Capture the cell that displays the provided text and extract its [x, y] central coordinate. 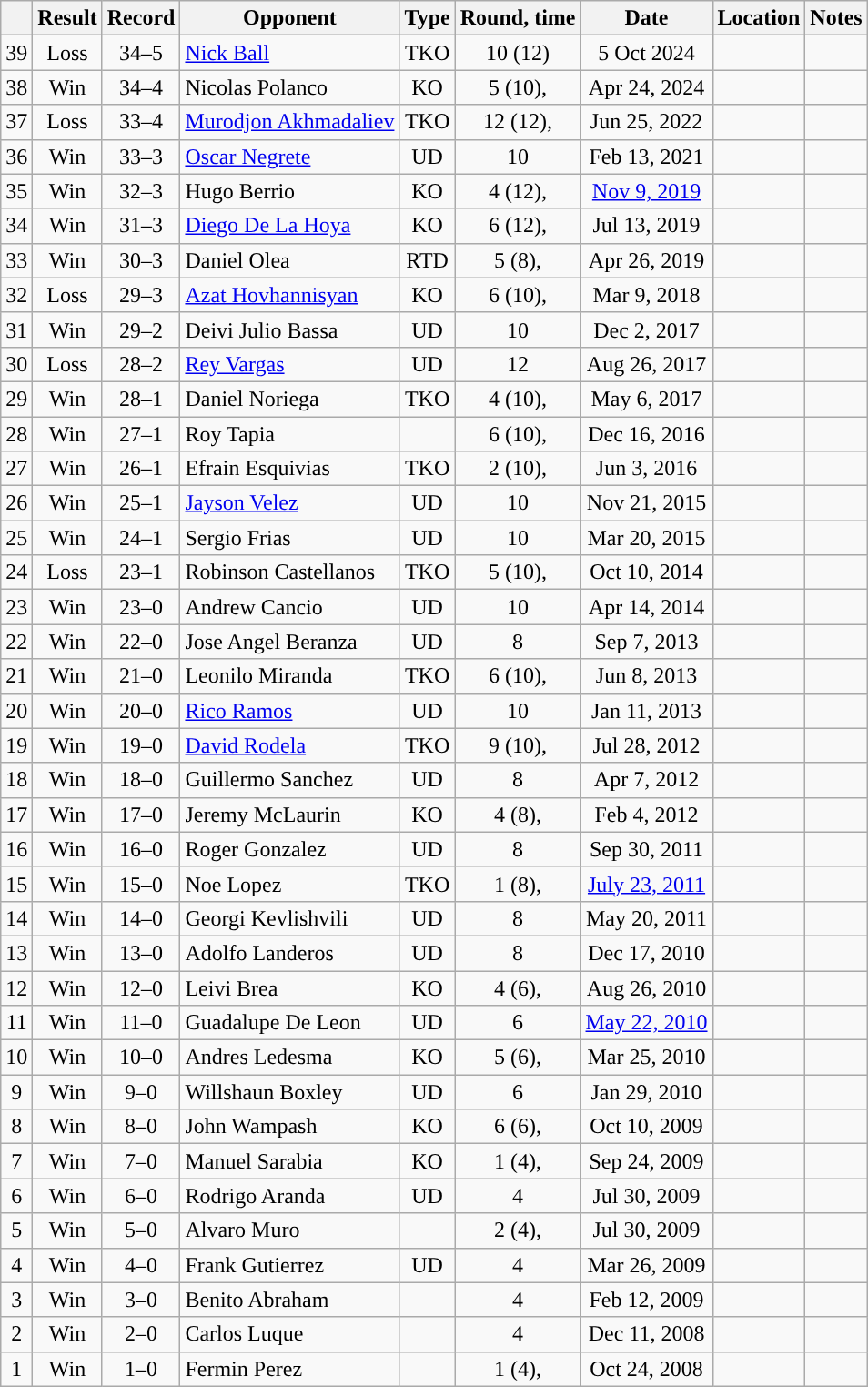
Jan 11, 2013 [646, 711]
Type [428, 18]
18–0 [141, 780]
David Rodela [289, 745]
Sep 7, 2013 [646, 642]
9 [16, 1092]
Oct 10, 2014 [646, 572]
28–2 [141, 364]
Mar 25, 2010 [646, 1058]
Feb 12, 2009 [646, 1300]
20–0 [141, 711]
4 (8), [518, 815]
11–0 [141, 1023]
14–0 [141, 918]
1–0 [141, 1369]
Location [759, 18]
31 [16, 329]
Andrew Cancio [289, 607]
Rey Vargas [289, 364]
34 [16, 226]
Feb 13, 2021 [646, 157]
Jayson Velez [289, 503]
Date [646, 18]
4 (12), [518, 191]
6 (6), [518, 1127]
26–1 [141, 469]
33 [16, 260]
9 (10), [518, 745]
Murodjon Akhmadaliev [289, 122]
May 20, 2011 [646, 918]
2–0 [141, 1334]
32–3 [141, 191]
Carlos Luque [289, 1334]
33–4 [141, 122]
Dec 2, 2017 [646, 329]
Willshaun Boxley [289, 1092]
Jose Angel Beranza [289, 642]
Oscar Negrete [289, 157]
26 [16, 503]
15–0 [141, 884]
23–1 [141, 572]
Jun 8, 2013 [646, 676]
24–1 [141, 538]
RTD [428, 260]
29 [16, 399]
Robinson Castellanos [289, 572]
21–0 [141, 676]
35 [16, 191]
4 (10), [518, 399]
Nicolas Polanco [289, 87]
25–1 [141, 503]
7 [16, 1161]
Record [141, 18]
Fermin Perez [289, 1369]
Apr 14, 2014 [646, 607]
Roger Gonzalez [289, 849]
10–0 [141, 1058]
16–0 [141, 849]
13 [16, 953]
Efrain Esquivias [289, 469]
Jeremy McLaurin [289, 815]
8–0 [141, 1127]
Sep 30, 2011 [646, 849]
Dec 11, 2008 [646, 1334]
17 [16, 815]
5 (6), [518, 1058]
Rodrigo Aranda [289, 1196]
31–3 [141, 226]
13–0 [141, 953]
29–3 [141, 295]
19 [16, 745]
Guillermo Sanchez [289, 780]
Feb 4, 2012 [646, 815]
Adolfo Landeros [289, 953]
16 [16, 849]
Sep 24, 2009 [646, 1161]
34–5 [141, 53]
Hugo Berrio [289, 191]
1 (8), [518, 884]
Nov 9, 2019 [646, 191]
12–0 [141, 987]
29–2 [141, 329]
Aug 26, 2017 [646, 364]
30–3 [141, 260]
May 22, 2010 [646, 1023]
19–0 [141, 745]
12 (12), [518, 122]
1 [16, 1369]
25 [16, 538]
Result [67, 18]
22 [16, 642]
4–0 [141, 1265]
Andres Ledesma [289, 1058]
20 [16, 711]
21 [16, 676]
Nov 21, 2015 [646, 503]
Daniel Noriega [289, 399]
28–1 [141, 399]
3–0 [141, 1300]
John Wampash [289, 1127]
Apr 24, 2024 [646, 87]
23–0 [141, 607]
Leivi Brea [289, 987]
Frank Gutierrez [289, 1265]
Daniel Olea [289, 260]
July 23, 2011 [646, 884]
22–0 [141, 642]
36 [16, 157]
2 (10), [518, 469]
Deivi Julio Bassa [289, 329]
Dec 17, 2010 [646, 953]
33–3 [141, 157]
27–1 [141, 434]
Alvaro Muro [289, 1230]
3 [16, 1300]
14 [16, 918]
Leonilo Miranda [289, 676]
Mar 20, 2015 [646, 538]
17–0 [141, 815]
Oct 24, 2008 [646, 1369]
2 (4), [518, 1230]
5 (8), [518, 260]
32 [16, 295]
27 [16, 469]
39 [16, 53]
Aug 26, 2010 [646, 987]
Mar 9, 2018 [646, 295]
Rico Ramos [289, 711]
Jun 3, 2016 [646, 469]
Round, time [518, 18]
5 Oct 2024 [646, 53]
5 [16, 1230]
4 (6), [518, 987]
Jan 29, 2010 [646, 1092]
Nick Ball [289, 53]
9–0 [141, 1092]
Benito Abraham [289, 1300]
10 (12) [518, 53]
38 [16, 87]
Opponent [289, 18]
Apr 26, 2019 [646, 260]
5–0 [141, 1230]
Sergio Frias [289, 538]
Roy Tapia [289, 434]
18 [16, 780]
Noe Lopez [289, 884]
Diego De La Hoya [289, 226]
34–4 [141, 87]
23 [16, 607]
11 [16, 1023]
Manuel Sarabia [289, 1161]
May 6, 2017 [646, 399]
7–0 [141, 1161]
Notes [836, 18]
6–0 [141, 1196]
Dec 16, 2016 [646, 434]
Azat Hovhannisyan [289, 295]
Jun 25, 2022 [646, 122]
24 [16, 572]
37 [16, 122]
Guadalupe De Leon [289, 1023]
Oct 10, 2009 [646, 1127]
30 [16, 364]
Apr 7, 2012 [646, 780]
Jul 13, 2019 [646, 226]
28 [16, 434]
6 (12), [518, 226]
15 [16, 884]
2 [16, 1334]
Georgi Kevlishvili [289, 918]
Jul 28, 2012 [646, 745]
Mar 26, 2009 [646, 1265]
